From the cell containing the given text, extract its center point as (X, Y) coordinate. 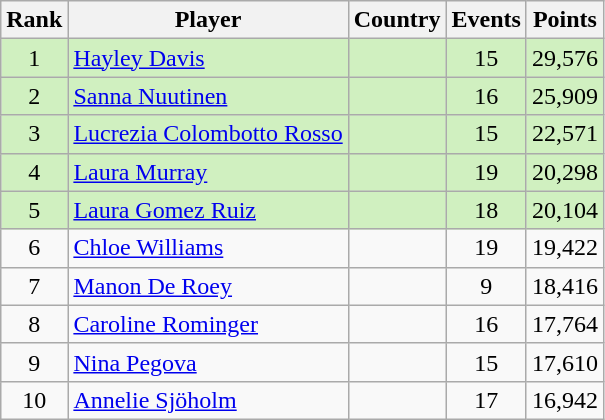
Laura Murray (208, 172)
25,909 (564, 96)
Chloe Williams (208, 248)
6 (34, 248)
18,416 (564, 286)
7 (34, 286)
8 (34, 324)
29,576 (564, 58)
22,571 (564, 134)
Points (564, 20)
19,422 (564, 248)
10 (34, 400)
Manon De Roey (208, 286)
17,610 (564, 362)
Caroline Rominger (208, 324)
3 (34, 134)
Nina Pegova (208, 362)
17 (486, 400)
20,298 (564, 172)
Rank (34, 20)
Events (486, 20)
Sanna Nuutinen (208, 96)
1 (34, 58)
17,764 (564, 324)
18 (486, 210)
20,104 (564, 210)
Lucrezia Colombotto Rosso (208, 134)
Country (397, 20)
5 (34, 210)
Hayley Davis (208, 58)
Annelie Sjöholm (208, 400)
16,942 (564, 400)
Laura Gomez Ruiz (208, 210)
2 (34, 96)
Player (208, 20)
4 (34, 172)
